Locate the cell with the specified text and output its [X, Y] center coordinate. 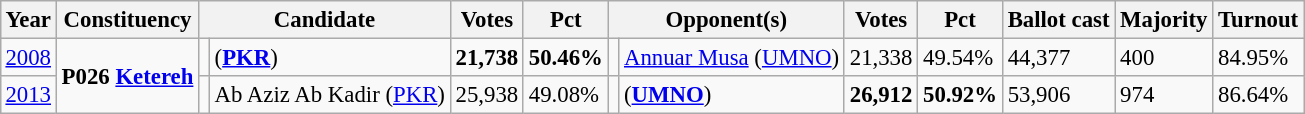
50.46% [566, 57]
50.92% [960, 95]
21,738 [486, 57]
84.95% [1258, 57]
Majority [1164, 20]
P026 Ketereh [127, 76]
Opponent(s) [726, 20]
53,906 [1058, 95]
2008 [28, 57]
400 [1164, 57]
86.64% [1258, 95]
Ballot cast [1058, 20]
(UMNO) [732, 95]
26,912 [880, 95]
2013 [28, 95]
Year [28, 20]
Annuar Musa (UMNO) [732, 57]
974 [1164, 95]
Ab Aziz Ab Kadir (PKR) [330, 95]
21,338 [880, 57]
44,377 [1058, 57]
Candidate [325, 20]
Constituency [127, 20]
25,938 [486, 95]
Turnout [1258, 20]
49.54% [960, 57]
(PKR) [330, 57]
49.08% [566, 95]
